Return (x, y) of the center of cell containing provided text 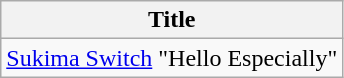
Title (172, 20)
Sukima Switch "Hello Especially" (172, 58)
